Scan for the cell matching the given text and deliver its (X, Y) coordinate at center. 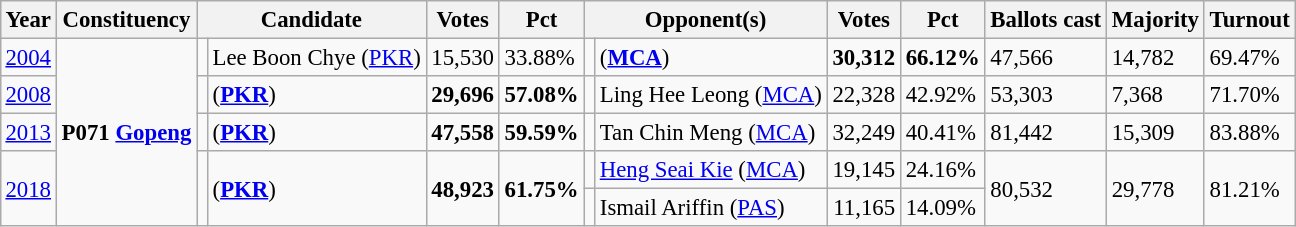
32,249 (864, 133)
29,696 (462, 95)
7,368 (1155, 95)
11,165 (864, 208)
Constituency (126, 20)
19,145 (864, 170)
14.09% (942, 208)
Heng Seai Kie (MCA) (710, 170)
59.59% (542, 133)
81,442 (1046, 133)
48,923 (462, 188)
Ling Hee Leong (MCA) (710, 95)
P071 Gopeng (126, 132)
69.47% (1250, 57)
15,309 (1155, 133)
22,328 (864, 95)
2008 (28, 95)
83.88% (1250, 133)
53,303 (1046, 95)
2018 (28, 188)
Majority (1155, 20)
81.21% (1250, 188)
Year (28, 20)
Lee Boon Chye (PKR) (316, 57)
66.12% (942, 57)
Candidate (312, 20)
Ismail Ariffin (PAS) (710, 208)
42.92% (942, 95)
80,532 (1046, 188)
24.16% (942, 170)
(MCA) (710, 57)
71.70% (1250, 95)
Turnout (1250, 20)
Ballots cast (1046, 20)
57.08% (542, 95)
47,566 (1046, 57)
2013 (28, 133)
33.88% (542, 57)
29,778 (1155, 188)
14,782 (1155, 57)
30,312 (864, 57)
61.75% (542, 188)
15,530 (462, 57)
Tan Chin Meng (MCA) (710, 133)
47,558 (462, 133)
Opponent(s) (706, 20)
2004 (28, 57)
40.41% (942, 133)
